Extract the [X, Y] coordinate from the center of the cell holding the provided text.  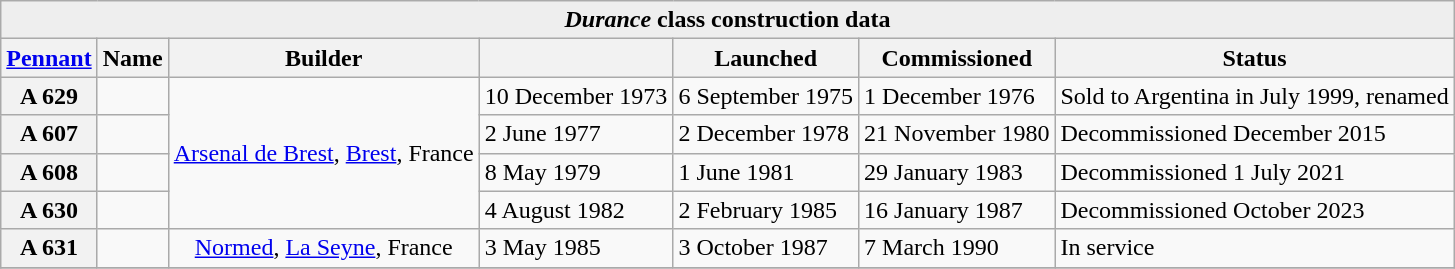
A 630 [49, 210]
Decommissioned 1 July 2021 [1254, 172]
Commissioned [957, 58]
Status [1254, 58]
3 October 1987 [766, 248]
7 March 1990 [957, 248]
8 May 1979 [576, 172]
Name [132, 58]
Launched [766, 58]
21 November 1980 [957, 134]
2 February 1985 [766, 210]
Builder [324, 58]
2 December 1978 [766, 134]
Sold to Argentina in July 1999, renamed [1254, 96]
Durance class construction data [728, 20]
1 June 1981 [766, 172]
Pennant [49, 58]
A 607 [49, 134]
Decommissioned October 2023 [1254, 210]
16 January 1987 [957, 210]
A 629 [49, 96]
In service [1254, 248]
2 June 1977 [576, 134]
Arsenal de Brest, Brest, France [324, 153]
A 608 [49, 172]
Normed, La Seyne, France [324, 248]
6 September 1975 [766, 96]
1 December 1976 [957, 96]
4 August 1982 [576, 210]
Decommissioned December 2015 [1254, 134]
10 December 1973 [576, 96]
3 May 1985 [576, 248]
29 January 1983 [957, 172]
A 631 [49, 248]
